Search for the cell housing the specified text and yield its [X, Y] center coordinate. 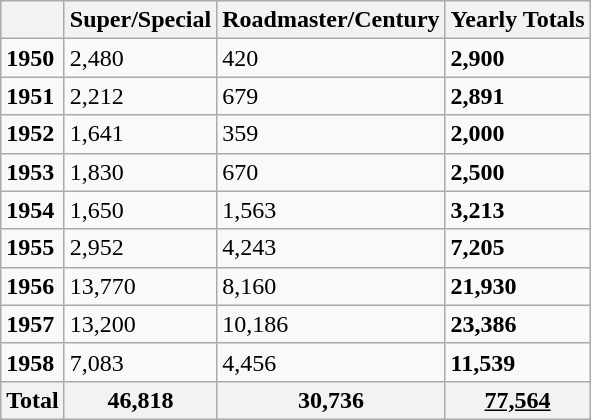
2,212 [140, 96]
2,900 [518, 58]
7,205 [518, 248]
Super/Special [140, 20]
Total [33, 400]
10,186 [331, 324]
1954 [33, 210]
679 [331, 96]
2,480 [140, 58]
1953 [33, 172]
1955 [33, 248]
2,000 [518, 134]
1,563 [331, 210]
1956 [33, 286]
1958 [33, 362]
2,500 [518, 172]
30,736 [331, 400]
2,891 [518, 96]
1,830 [140, 172]
1957 [33, 324]
23,386 [518, 324]
420 [331, 58]
3,213 [518, 210]
11,539 [518, 362]
1952 [33, 134]
13,200 [140, 324]
13,770 [140, 286]
4,456 [331, 362]
Yearly Totals [518, 20]
1,650 [140, 210]
359 [331, 134]
21,930 [518, 286]
7,083 [140, 362]
46,818 [140, 400]
4,243 [331, 248]
8,160 [331, 286]
670 [331, 172]
1950 [33, 58]
1951 [33, 96]
1,641 [140, 134]
77,564 [518, 400]
Roadmaster/Century [331, 20]
2,952 [140, 248]
